Pinpoint the cell where the given text exists, returning its (x, y) midpoint coordinate. 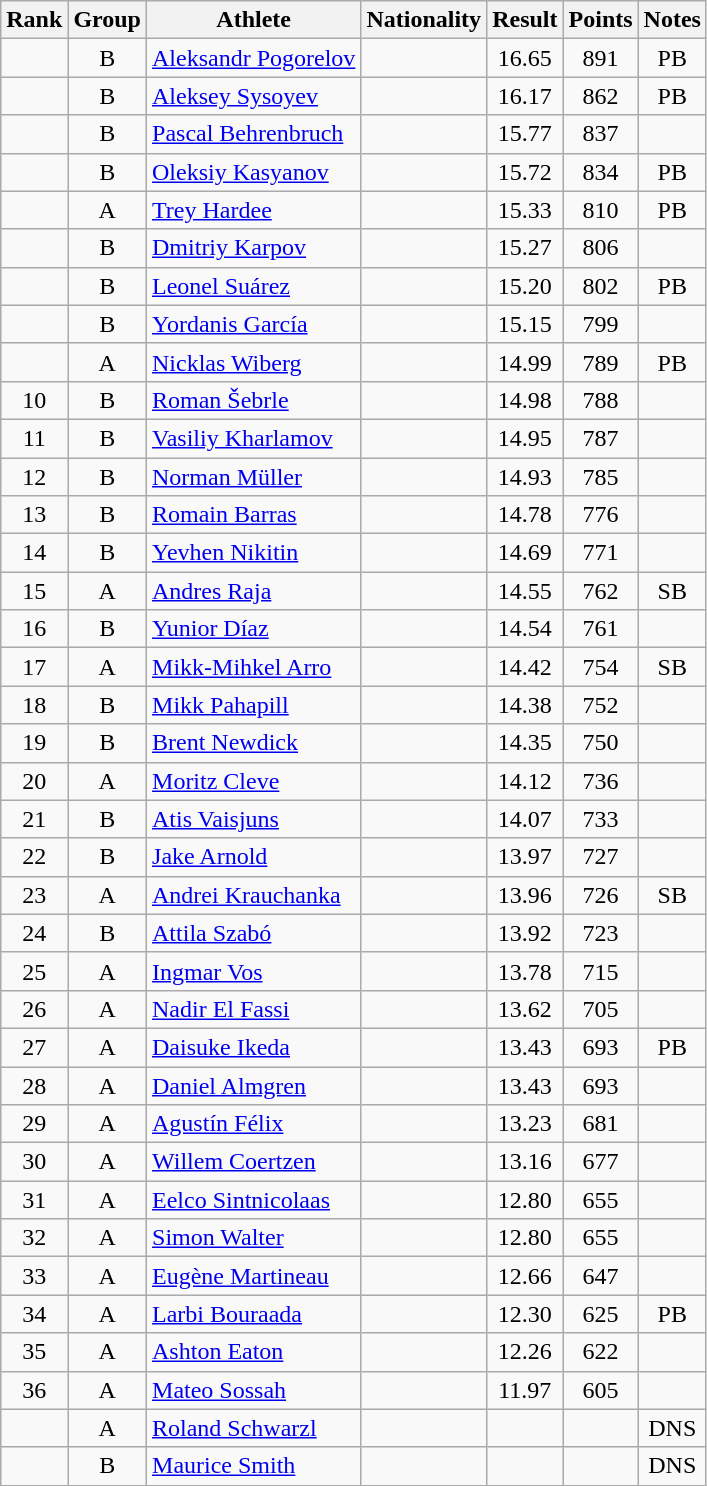
13.96 (525, 895)
26 (34, 1009)
Roland Schwarzl (254, 1428)
14.35 (525, 743)
Mikk-Mihkel Arro (254, 667)
15.77 (525, 134)
647 (600, 1276)
Rank (34, 20)
20 (34, 781)
16 (34, 629)
13.23 (525, 1124)
761 (600, 629)
Oleksiy Kasyanov (254, 172)
750 (600, 743)
14.12 (525, 781)
13 (34, 515)
24 (34, 933)
10 (34, 400)
13.97 (525, 857)
837 (600, 134)
14.07 (525, 819)
31 (34, 1200)
752 (600, 705)
802 (600, 286)
Dmitriy Karpov (254, 248)
Roman Šebrle (254, 400)
727 (600, 857)
14 (34, 553)
Eugène Martineau (254, 1276)
12 (34, 477)
13.78 (525, 971)
754 (600, 667)
Aleksey Sysoyev (254, 96)
771 (600, 553)
Notes (672, 20)
Leonel Suárez (254, 286)
15.33 (525, 210)
723 (600, 933)
Vasiliy Kharlamov (254, 438)
14.55 (525, 591)
705 (600, 1009)
625 (600, 1314)
30 (34, 1162)
14.38 (525, 705)
29 (34, 1124)
Ingmar Vos (254, 971)
834 (600, 172)
18 (34, 705)
Group (108, 20)
726 (600, 895)
862 (600, 96)
33 (34, 1276)
15.72 (525, 172)
Yevhen Nikitin (254, 553)
Atis Vaisjuns (254, 819)
34 (34, 1314)
25 (34, 971)
11.97 (525, 1390)
Daisuke Ikeda (254, 1047)
799 (600, 324)
810 (600, 210)
681 (600, 1124)
Eelco Sintnicolaas (254, 1200)
13.62 (525, 1009)
12.30 (525, 1314)
14.69 (525, 553)
776 (600, 515)
677 (600, 1162)
806 (600, 248)
Moritz Cleve (254, 781)
15.27 (525, 248)
16.17 (525, 96)
12.26 (525, 1352)
788 (600, 400)
14.99 (525, 362)
Athlete (254, 20)
Andrei Krauchanka (254, 895)
Trey Hardee (254, 210)
Simon Walter (254, 1238)
15.20 (525, 286)
15 (34, 591)
Points (600, 20)
17 (34, 667)
13.92 (525, 933)
27 (34, 1047)
605 (600, 1390)
Maurice Smith (254, 1466)
35 (34, 1352)
Mateo Sossah (254, 1390)
32 (34, 1238)
28 (34, 1085)
11 (34, 438)
Yordanis García (254, 324)
14.42 (525, 667)
Result (525, 20)
Nationality (424, 20)
19 (34, 743)
Larbi Bouraada (254, 1314)
Brent Newdick (254, 743)
15.15 (525, 324)
789 (600, 362)
Andres Raja (254, 591)
715 (600, 971)
622 (600, 1352)
Aleksandr Pogorelov (254, 58)
Yunior Díaz (254, 629)
Daniel Almgren (254, 1085)
12.66 (525, 1276)
14.98 (525, 400)
Nicklas Wiberg (254, 362)
733 (600, 819)
762 (600, 591)
23 (34, 895)
14.95 (525, 438)
13.16 (525, 1162)
787 (600, 438)
891 (600, 58)
Attila Szabó (254, 933)
14.93 (525, 477)
14.78 (525, 515)
Jake Arnold (254, 857)
14.54 (525, 629)
Ashton Eaton (254, 1352)
16.65 (525, 58)
Agustín Félix (254, 1124)
Pascal Behrenbruch (254, 134)
Willem Coertzen (254, 1162)
21 (34, 819)
Nadir El Fassi (254, 1009)
36 (34, 1390)
736 (600, 781)
Romain Barras (254, 515)
22 (34, 857)
785 (600, 477)
Norman Müller (254, 477)
Mikk Pahapill (254, 705)
